Identify which cell holds the provided text, then report its (x, y) central coordinate. 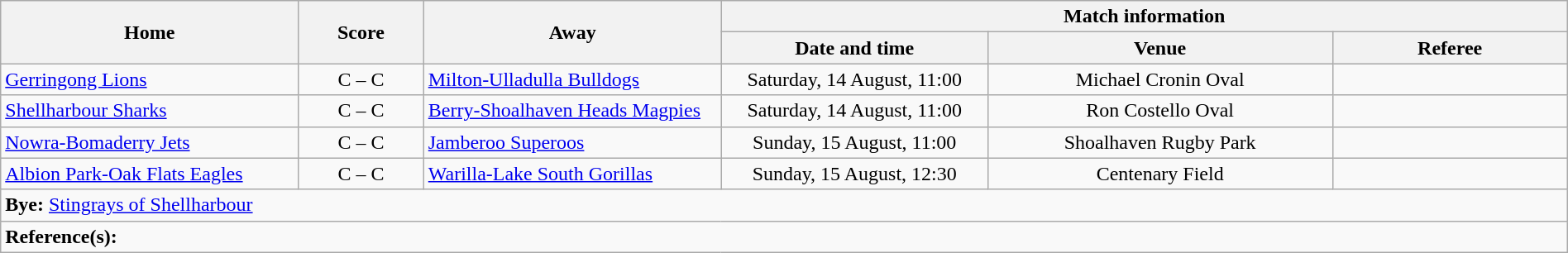
Home (150, 32)
Sunday, 15 August, 12:30 (854, 174)
Sunday, 15 August, 11:00 (854, 142)
Venue (1159, 48)
Date and time (854, 48)
Warilla-Lake South Gorillas (572, 174)
Score (361, 32)
Nowra-Bomaderry Jets (150, 142)
Berry-Shoalhaven Heads Magpies (572, 111)
Ron Costello Oval (1159, 111)
Bye: Stingrays of Shellharbour (784, 205)
Michael Cronin Oval (1159, 79)
Milton-Ulladulla Bulldogs (572, 79)
Albion Park-Oak Flats Eagles (150, 174)
Centenary Field (1159, 174)
Match information (1145, 17)
Gerringong Lions (150, 79)
Shoalhaven Rugby Park (1159, 142)
Shellharbour Sharks (150, 111)
Away (572, 32)
Referee (1450, 48)
Reference(s): (784, 236)
Jamberoo Superoos (572, 142)
